Provide the (x, y) coordinate of the cell's center where the given text is located.  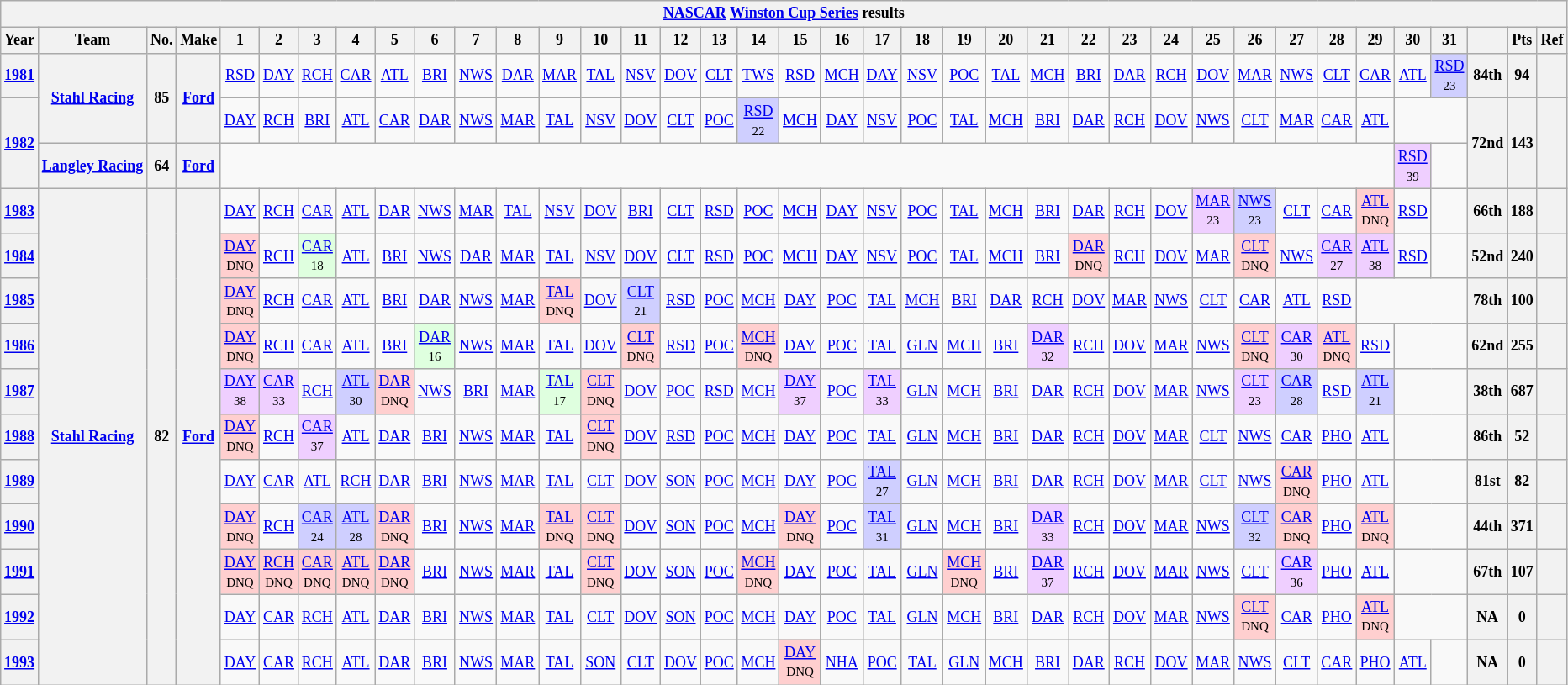
29 (1375, 40)
5 (395, 40)
100 (1522, 301)
1987 (20, 392)
1986 (20, 346)
52 (1522, 436)
TAL31 (882, 527)
ATL21 (1375, 392)
64 (161, 166)
255 (1522, 346)
23 (1130, 40)
8 (518, 40)
RCHDNQ (278, 572)
1993 (20, 662)
Ref (1552, 40)
TAL33 (882, 392)
16 (842, 40)
188 (1522, 211)
RSD39 (1412, 166)
CAR28 (1296, 392)
1985 (20, 301)
CAR36 (1296, 572)
687 (1522, 392)
52nd (1488, 256)
Make (198, 40)
14 (758, 40)
26 (1255, 40)
2 (278, 40)
107 (1522, 572)
NWS23 (1255, 211)
CAR18 (318, 256)
62nd (1488, 346)
CLT23 (1255, 392)
94 (1522, 76)
15 (800, 40)
4 (356, 40)
28 (1337, 40)
1990 (20, 527)
DAR32 (1048, 346)
6 (436, 40)
DAR33 (1048, 527)
CAR24 (318, 527)
86th (1488, 436)
NASCAR Winston Cup Series results (784, 13)
19 (964, 40)
ATL38 (1375, 256)
22 (1089, 40)
DAR16 (436, 346)
24 (1171, 40)
Langley Racing (92, 166)
7 (476, 40)
1981 (20, 76)
TWS (758, 76)
1 (240, 40)
18 (922, 40)
38th (1488, 392)
CAR27 (1337, 256)
9 (560, 40)
TAL17 (560, 392)
371 (1522, 527)
ATL28 (356, 527)
1992 (20, 617)
1988 (20, 436)
CLT21 (641, 301)
11 (641, 40)
1984 (20, 256)
72nd (1488, 143)
10 (600, 40)
17 (882, 40)
67th (1488, 572)
RSD23 (1449, 76)
Pts (1522, 40)
1989 (20, 482)
1991 (20, 572)
CLT32 (1255, 527)
20 (1006, 40)
DAR37 (1048, 572)
CAR30 (1296, 346)
TAL27 (882, 482)
RSD22 (758, 121)
DAY38 (240, 392)
Year (20, 40)
84th (1488, 76)
ATL30 (356, 392)
44th (1488, 527)
85 (161, 97)
25 (1213, 40)
No. (161, 40)
78th (1488, 301)
13 (719, 40)
12 (681, 40)
NHA (842, 662)
1983 (20, 211)
1982 (20, 143)
CAR37 (318, 436)
27 (1296, 40)
DAY37 (800, 392)
MAR23 (1213, 211)
240 (1522, 256)
66th (1488, 211)
81st (1488, 482)
143 (1522, 143)
21 (1048, 40)
30 (1412, 40)
3 (318, 40)
Team (92, 40)
31 (1449, 40)
CAR33 (278, 392)
